Identify which cell holds the provided text, then report its [x, y] central coordinate. 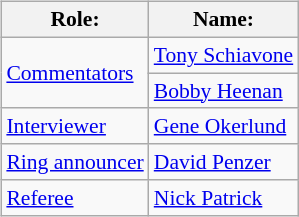
Interviewer [74, 126]
Ring announcer [74, 162]
Bobby Heenan [224, 91]
Role: [74, 20]
Tony Schiavone [224, 55]
Referee [74, 198]
David Penzer [224, 162]
Name: [224, 20]
Commentators [74, 72]
Gene Okerlund [224, 126]
Nick Patrick [224, 198]
